Find where the given text appears and provide that cell's center as [X, Y] coordinate. 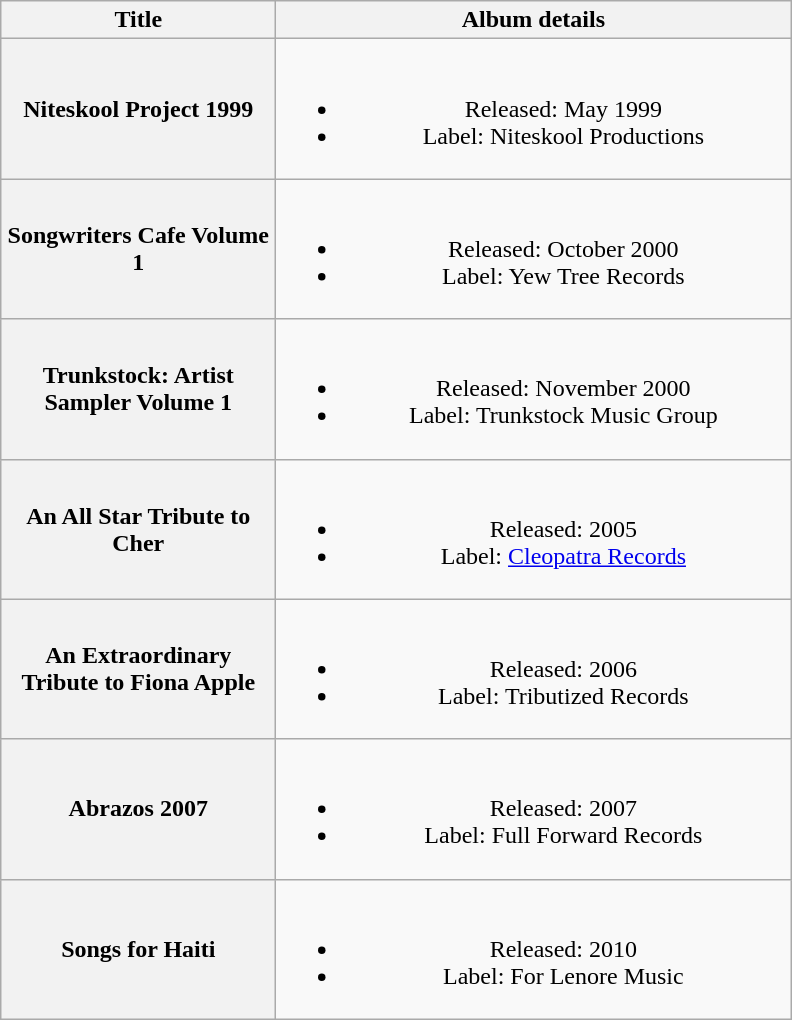
Released: 2007Label: Full Forward Records [534, 809]
Album details [534, 20]
Released: November 2000Label: Trunkstock Music Group [534, 389]
Songwriters Cafe Volume 1 [138, 249]
An All Star Tribute to Cher [138, 529]
Trunkstock: Artist Sampler Volume 1 [138, 389]
Released: 2010Label: For Lenore Music [534, 949]
An Extraordinary Tribute to Fiona Apple [138, 669]
Released: 2005Label: Cleopatra Records [534, 529]
Released: 2006Label: Tributized Records [534, 669]
Niteskool Project 1999 [138, 109]
Released: October 2000Label: Yew Tree Records [534, 249]
Songs for Haiti [138, 949]
Released: May 1999Label: Niteskool Productions [534, 109]
Abrazos 2007 [138, 809]
Title [138, 20]
